Return the (X, Y) coordinate for the center point of the cell that contains the specified text.  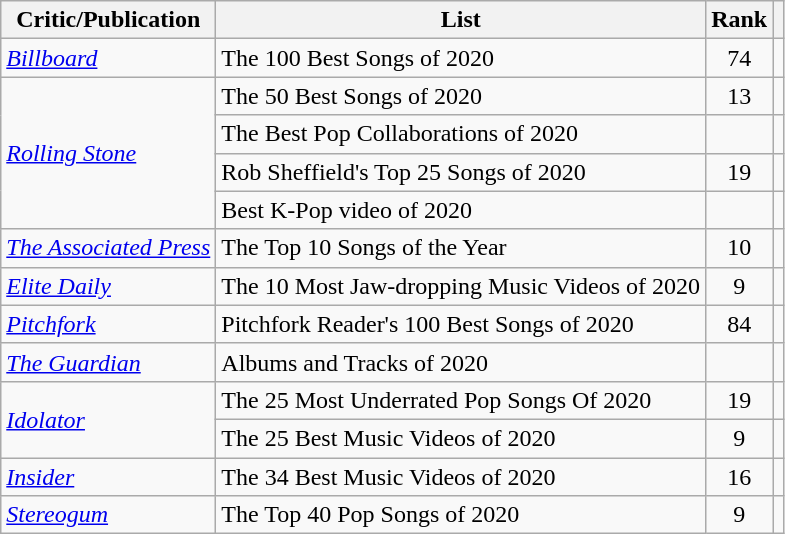
The Guardian (108, 362)
13 (740, 96)
16 (740, 477)
The 25 Best Music Videos of 2020 (461, 438)
Billboard (108, 58)
10 (740, 248)
Pitchfork (108, 324)
The 10 Most Jaw-dropping Music Videos of 2020 (461, 286)
List (461, 20)
The Associated Press (108, 248)
Rolling Stone (108, 153)
The 50 Best Songs of 2020 (461, 96)
Pitchfork Reader's 100 Best Songs of 2020 (461, 324)
Best K-Pop video of 2020 (461, 210)
Rob Sheffield's Top 25 Songs of 2020 (461, 172)
84 (740, 324)
The Top 40 Pop Songs of 2020 (461, 515)
Elite Daily (108, 286)
The Best Pop Collaborations of 2020 (461, 134)
Rank (740, 20)
The Top 10 Songs of the Year (461, 248)
The 25 Most Underrated Pop Songs Of 2020 (461, 400)
Idolator (108, 419)
Stereogum (108, 515)
The 100 Best Songs of 2020 (461, 58)
74 (740, 58)
Albums and Tracks of 2020 (461, 362)
Critic/Publication (108, 20)
The 34 Best Music Videos of 2020 (461, 477)
Insider (108, 477)
